Extract the (x, y) coordinate from the center of the cell holding the provided text.  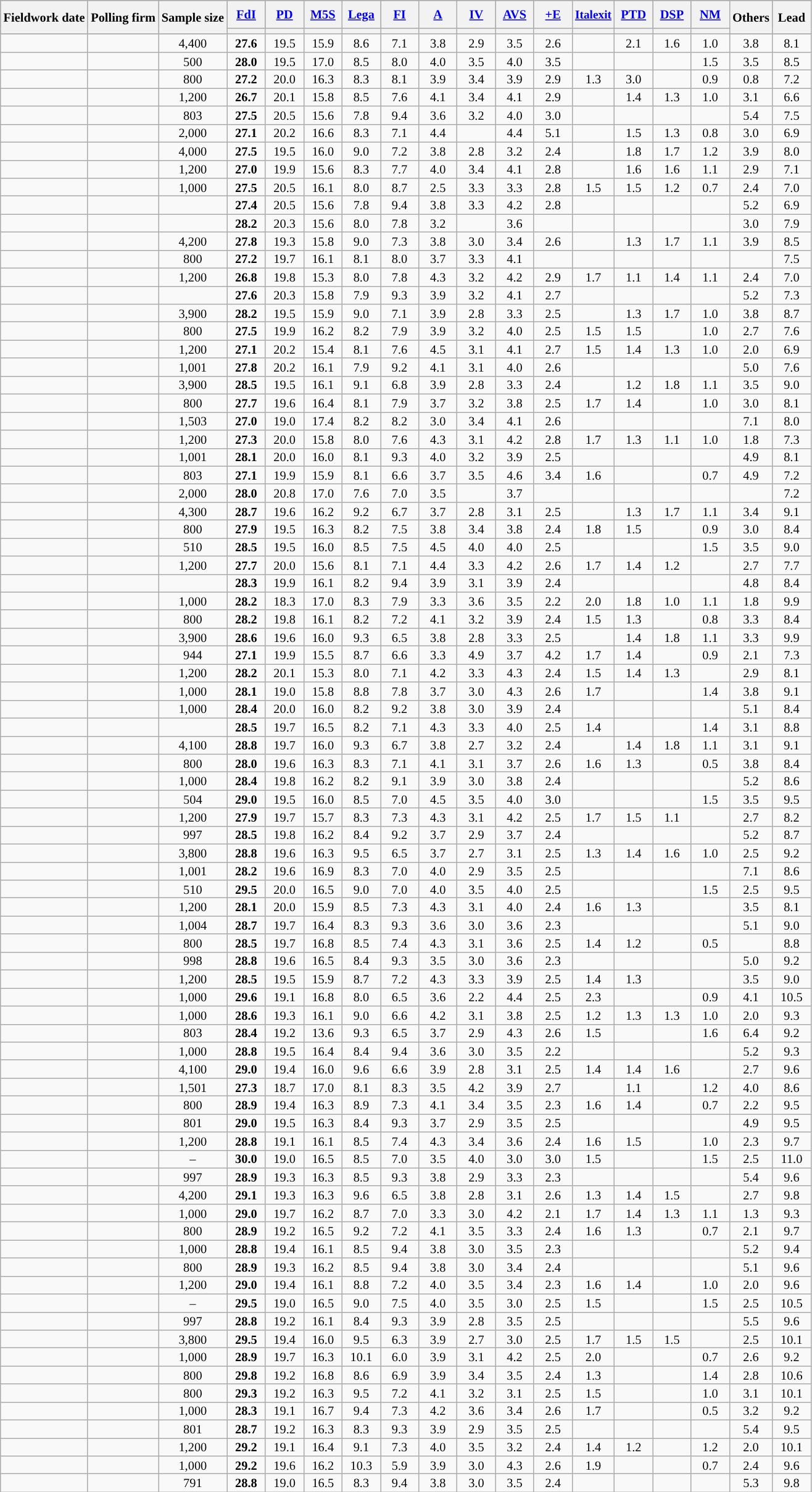
26.8 (246, 277)
29.8 (246, 1375)
1,503 (193, 421)
504 (193, 799)
5.5 (751, 1321)
5.3 (751, 1483)
15.5 (323, 654)
DSP (672, 14)
16.6 (323, 133)
4,400 (193, 43)
Lega (361, 14)
4.8 (751, 583)
M5S (323, 14)
27.4 (246, 205)
6.4 (751, 1033)
FI (399, 14)
10.3 (361, 1464)
AVS (515, 14)
Others (751, 17)
FdI (246, 14)
944 (193, 654)
29.1 (246, 1195)
30.0 (246, 1159)
16.7 (323, 1411)
1.9 (593, 1464)
16.9 (323, 870)
10.6 (792, 1375)
4.6 (515, 475)
20.8 (284, 493)
6.0 (399, 1357)
1,004 (193, 925)
4,000 (193, 151)
998 (193, 961)
18.7 (284, 1086)
Lead (792, 17)
29.6 (246, 996)
IV (476, 14)
PD (284, 14)
8.9 (361, 1105)
Polling firm (123, 17)
15.7 (323, 817)
15.4 (323, 349)
1,501 (193, 1086)
4,300 (193, 511)
17.4 (323, 421)
500 (193, 60)
13.6 (323, 1033)
6.8 (399, 385)
6.3 (399, 1338)
791 (193, 1483)
A (438, 14)
+E (553, 14)
PTD (634, 14)
26.7 (246, 96)
11.0 (792, 1159)
Sample size (193, 17)
NM (710, 14)
18.3 (284, 601)
Fieldwork date (44, 17)
5.9 (399, 1464)
Italexit (593, 14)
29.3 (246, 1393)
